Pinpoint the cell where the given text exists, returning its [X, Y] midpoint coordinate. 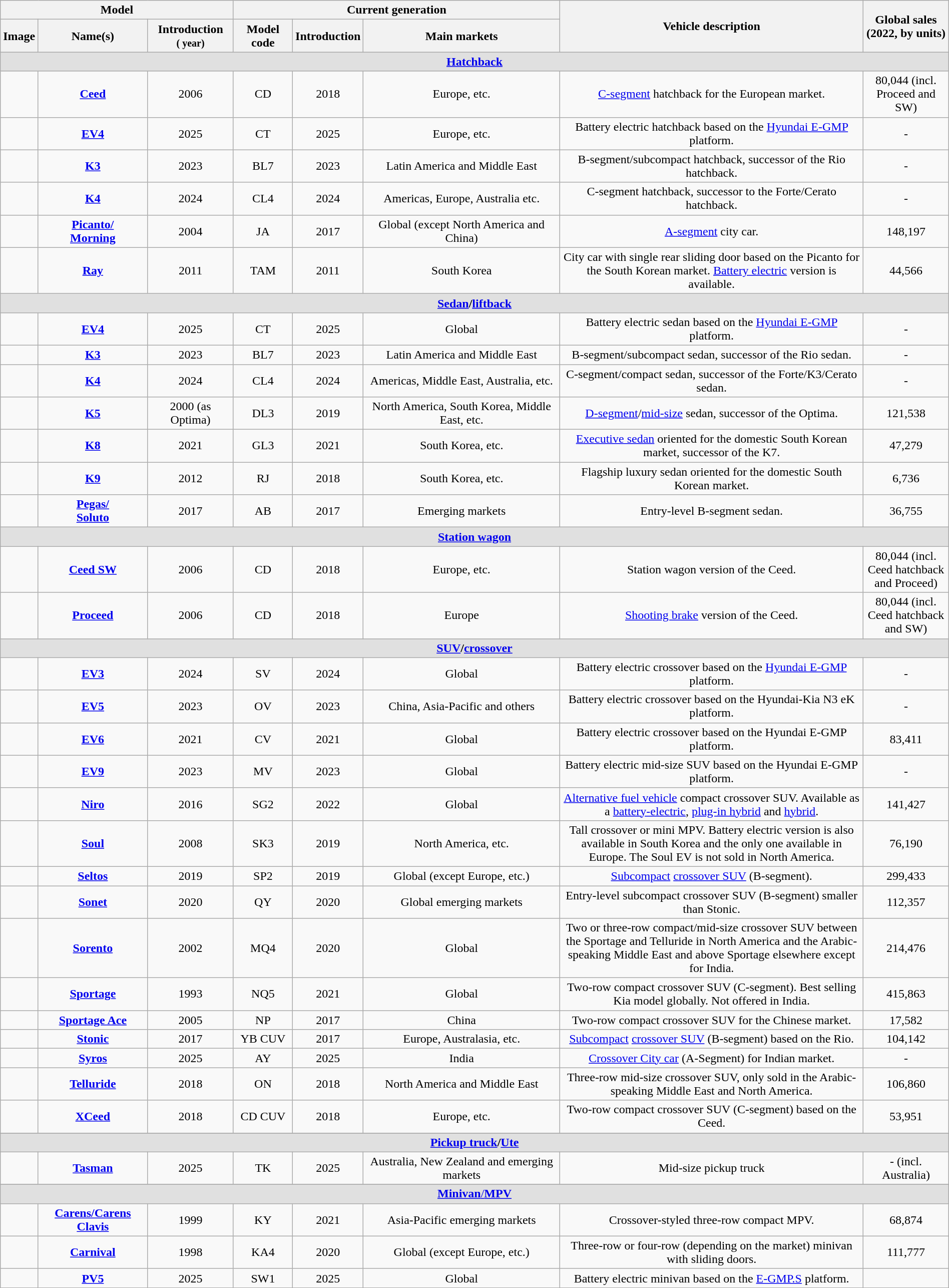
D-segment/mid-size sedan, successor of the Optima. [712, 414]
299,433 [906, 876]
- (incl. Australia) [906, 1168]
Subcompact crossover SUV (B-segment) based on the Rio. [712, 1039]
Crossover-styled three-row compact MPV. [712, 1220]
K8 [93, 446]
PV5 [93, 1278]
Battery electric sedan based on the Hyundai E-GMP platform. [712, 329]
Picanto/Morning [93, 231]
Battery electric mid-size SUV based on the Hyundai E-GMP platform. [712, 771]
76,190 [906, 843]
Syros [93, 1058]
80,044 (incl. Ceed hatchback and SW) [906, 615]
North America, etc. [461, 843]
CD CUV [263, 1117]
KA4 [263, 1252]
Carens/Carens Clavis [93, 1220]
OV [263, 706]
South Korea [461, 270]
Emerging markets [461, 511]
C-segment hatchback for the European market. [712, 94]
148,197 [906, 231]
North America and Middle East [461, 1084]
6,736 [906, 479]
B-segment/subcompact hatchback, successor of the Rio hatchback. [712, 166]
YB CUV [263, 1039]
Global emerging markets [461, 901]
2012 [190, 479]
ON [263, 1084]
2005 [190, 1020]
Pegas/Soluto [93, 511]
EV5 [93, 706]
Global sales (2022, by units) [906, 26]
2022 [328, 804]
106,860 [906, 1084]
Sedan/liftback [474, 303]
China [461, 1020]
AB [263, 511]
XCeed [93, 1117]
2004 [190, 231]
415,863 [906, 995]
36,755 [906, 511]
India [461, 1058]
Name(s) [93, 36]
CV [263, 739]
Ray [93, 270]
Europe, Australasia, etc. [461, 1039]
Flagship luxury sedan oriented for the domestic South Korean market. [712, 479]
Global (except North America and China) [461, 231]
KY [263, 1220]
Model code [263, 36]
Two-row compact crossover SUV (C-segment). Best selling Kia model globally. Not offered in India. [712, 995]
C-segment hatchback, successor to the Forte/Cerato hatchback. [712, 198]
Model [117, 10]
K5 [93, 414]
TAM [263, 270]
SK3 [263, 843]
SG2 [263, 804]
Executive sedan oriented for the domestic South Korean market, successor of the K7. [712, 446]
China, Asia-Pacific and others [461, 706]
Soul [93, 843]
2016 [190, 804]
112,357 [906, 901]
Proceed [93, 615]
2008 [190, 843]
Battery electric hatchback based on the Hyundai E-GMP platform. [712, 133]
80,044 (incl. Ceed hatchback and Proceed) [906, 569]
Asia-Pacific emerging markets [461, 1220]
City car with single rear sliding door based on the Picanto for the South Korean market. Battery electric version is available. [712, 270]
Vehicle description [712, 26]
A-segment city car. [712, 231]
Sonet [93, 901]
EV6 [93, 739]
Current generation [396, 10]
Three-row or four-row (depending on the market) minivan with sliding doors. [712, 1252]
Americas, Europe, Australia etc. [461, 198]
Two-row compact crossover SUV for the Chinese market. [712, 1020]
1999 [190, 1220]
Ceed SW [93, 569]
SW1 [263, 1278]
Subcompact crossover SUV (B-segment). [712, 876]
Minivan/MPV [474, 1194]
Two-row compact crossover SUV (C-segment) based on the Ceed. [712, 1117]
47,279 [906, 446]
121,538 [906, 414]
Niro [93, 804]
Americas, Middle East, Australia, etc. [461, 381]
Entry-level B-segment sedan. [712, 511]
QY [263, 901]
17,582 [906, 1020]
Battery electric minivan based on the E-GMP.S platform. [712, 1278]
NP [263, 1020]
214,476 [906, 948]
Entry-level subcompact crossover SUV (B-segment) smaller than Stonic. [712, 901]
68,874 [906, 1220]
Introduction( year) [190, 36]
141,427 [906, 804]
83,411 [906, 739]
104,142 [906, 1039]
Tasman [93, 1168]
NQ5 [263, 995]
1998 [190, 1252]
K9 [93, 479]
Introduction [328, 36]
111,777 [906, 1252]
AY [263, 1058]
Pickup truck/Ute [474, 1142]
Station wagon [474, 537]
SP2 [263, 876]
2000 (as Optima) [190, 414]
Carnival [93, 1252]
RJ [263, 479]
Alternative fuel vehicle compact crossover SUV. Available as a battery-electric, plug-in hybrid and hybrid. [712, 804]
SV [263, 674]
TK [263, 1168]
Battery electric crossover based on the Hyundai-Kia N3 eK platform. [712, 706]
Shooting brake version of the Ceed. [712, 615]
44,566 [906, 270]
Telluride [93, 1084]
53,951 [906, 1117]
C-segment/compact sedan, successor of the Forte/K3/Cerato sedan. [712, 381]
80,044 (incl. Proceed and SW) [906, 94]
North America, South Korea, Middle East, etc. [461, 414]
Stonic [93, 1039]
1993 [190, 995]
MV [263, 771]
SUV/crossover [474, 648]
EV9 [93, 771]
Sportage Ace [93, 1020]
Ceed [93, 94]
EV3 [93, 674]
Seltos [93, 876]
Crossover City car (A-Segment) for Indian market. [712, 1058]
GL3 [263, 446]
Image [19, 36]
Main markets [461, 36]
DL3 [263, 414]
Sorento [93, 948]
B-segment/subcompact sedan, successor of the Rio sedan. [712, 355]
Hatchback [474, 62]
MQ4 [263, 948]
Mid-size pickup truck [712, 1168]
Station wagon version of the Ceed. [712, 569]
JA [263, 231]
Sportage [93, 995]
2002 [190, 948]
Three-row mid-size crossover SUV, only sold in the Arabic-speaking Middle East and North America. [712, 1084]
Europe [461, 615]
Australia, New Zealand and emerging markets [461, 1168]
